Return the [x, y] coordinate for the center point of the cell that contains the specified text.  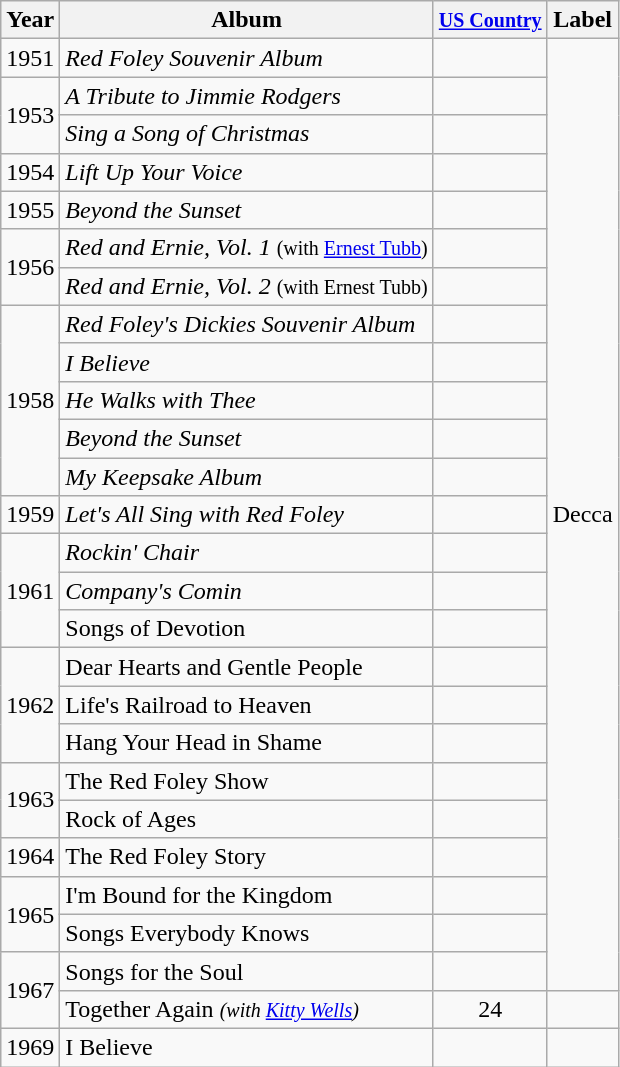
Rockin' Chair [246, 553]
He Walks with Thee [246, 400]
Red Foley Souvenir Album [246, 58]
Company's Comin [246, 591]
The Red Foley Story [246, 857]
Let's All Sing with Red Foley [246, 515]
Together Again (with Kitty Wells) [246, 1009]
1955 [30, 210]
Dear Hearts and Gentle People [246, 667]
1967 [30, 990]
1956 [30, 267]
Life's Railroad to Heaven [246, 705]
1953 [30, 115]
Red Foley's Dickies Souvenir Album [246, 324]
Hang Your Head in Shame [246, 743]
24 [490, 1009]
I'm Bound for the Kingdom [246, 895]
Red and Ernie, Vol. 2 (with Ernest Tubb) [246, 286]
1965 [30, 914]
Songs for the Soul [246, 971]
1951 [30, 58]
A Tribute to Jimmie Rodgers [246, 96]
1963 [30, 800]
1969 [30, 1047]
US Country [490, 20]
Label [582, 20]
Year [30, 20]
Album [246, 20]
Songs of Devotion [246, 629]
1958 [30, 400]
Rock of Ages [246, 819]
The Red Foley Show [246, 781]
Lift Up Your Voice [246, 172]
Red and Ernie, Vol. 1 (with Ernest Tubb) [246, 248]
1962 [30, 705]
Sing a Song of Christmas [246, 134]
1959 [30, 515]
1964 [30, 857]
My Keepsake Album [246, 477]
1961 [30, 591]
Decca [582, 515]
Songs Everybody Knows [246, 933]
1954 [30, 172]
